Scan for the cell matching the given text and deliver its [X, Y] coordinate at center. 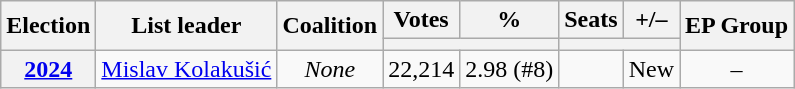
Election [48, 26]
Coalition [330, 26]
Mislav Kolakušić [186, 69]
Seats [591, 20]
New [651, 69]
2024 [48, 69]
+/– [651, 20]
2.98 (#8) [510, 69]
List leader [186, 26]
22,214 [422, 69]
None [330, 69]
% [510, 20]
EP Group [737, 26]
Votes [422, 20]
– [737, 69]
